Output the [X, Y] coordinate of the center of the cell containing the given text.  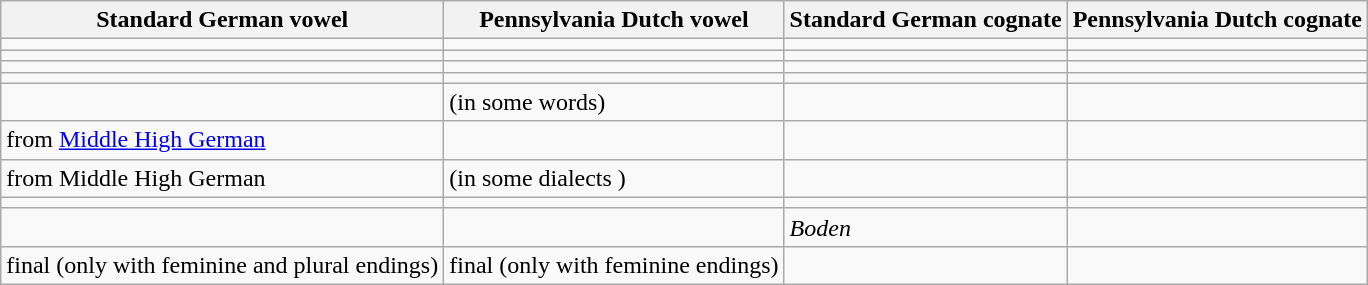
Standard German vowel [222, 20]
(in some words) [614, 102]
Standard German cognate [926, 20]
Boden [926, 227]
(in some dialects ) [614, 178]
final (only with feminine and plural endings) [222, 265]
Pennsylvania Dutch cognate [1217, 20]
Pennsylvania Dutch vowel [614, 20]
final (only with feminine endings) [614, 265]
